Detect which cell encompasses the target text, then output its [X, Y] center coordinate. 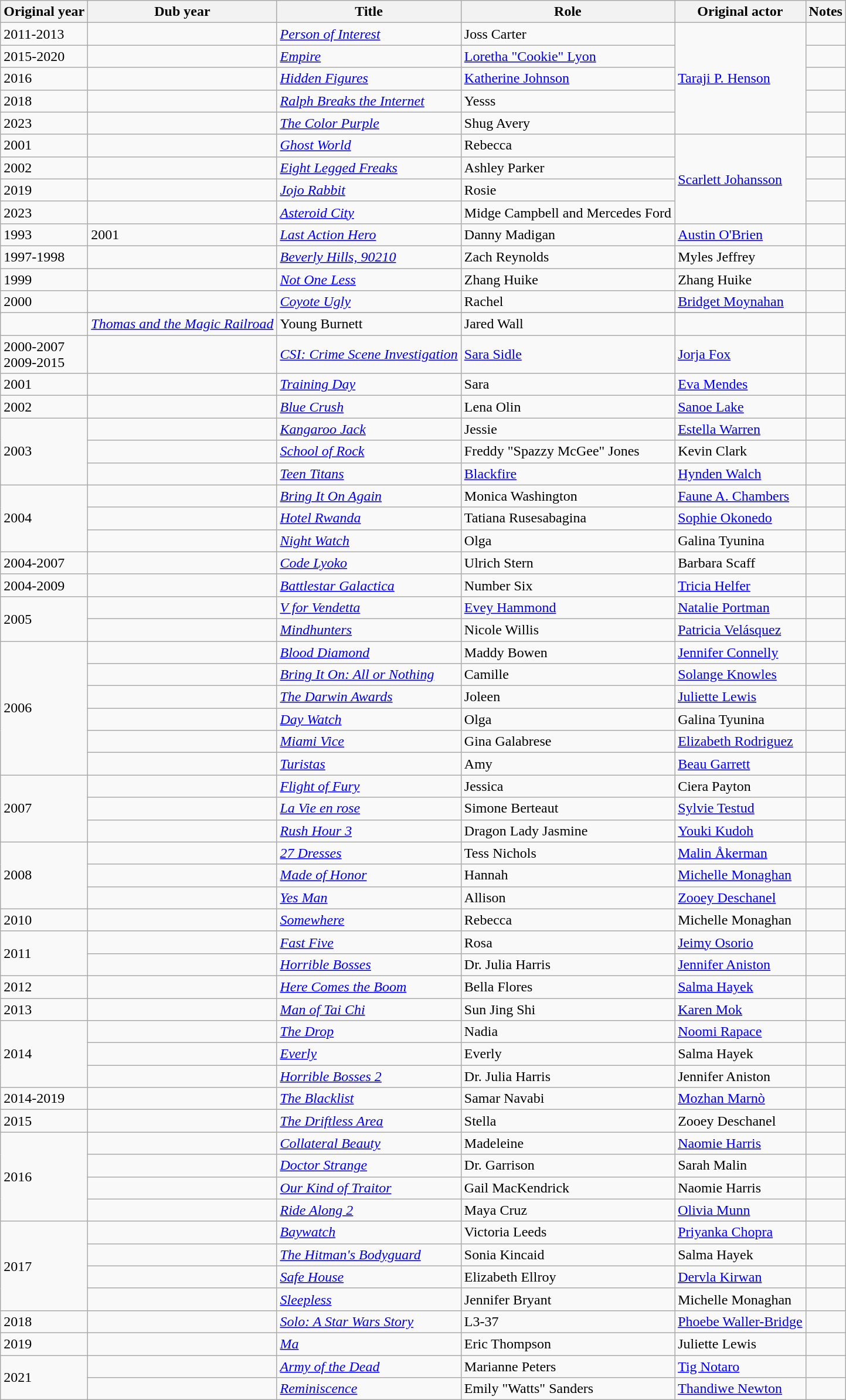
The Hitman's Bodyguard [369, 1255]
Gina Galabrese [568, 742]
Original actor [740, 12]
Sun Jing Shi [568, 1009]
The Darwin Awards [369, 697]
Title [369, 12]
V for Vendetta [369, 607]
2011 [45, 953]
Notes [825, 12]
Baywatch [369, 1232]
Bridget Moynahan [740, 302]
Sleepless [369, 1299]
Dr. Garrison [568, 1165]
Kangaroo Jack [369, 429]
Battlestar Galactica [369, 585]
2004-2007 [45, 563]
Jessie [568, 429]
1993 [45, 235]
Jeimy Osorio [740, 942]
Sylvie Testud [740, 808]
Elizabeth Ellroy [568, 1277]
Man of Tai Chi [369, 1009]
Sanoe Lake [740, 407]
27 Dresses [369, 853]
Hidden Figures [369, 79]
Camille [568, 675]
2021 [45, 1378]
2000-20072009-2015 [45, 354]
Mindhunters [369, 630]
2005 [45, 619]
Horrible Bosses [369, 964]
Jojo Rabbit [369, 190]
2012 [45, 987]
Empire [369, 56]
2010 [45, 920]
Ghost World [369, 145]
Nadia [568, 1032]
Here Comes the Boom [369, 987]
Tess Nichols [568, 853]
Doctor Strange [369, 1165]
2015 [45, 1121]
Day Watch [369, 719]
Bella Flores [568, 987]
The Blacklist [369, 1099]
Yesss [568, 101]
Maya Cruz [568, 1210]
2003 [45, 451]
Dub year [182, 12]
Flight of Fury [369, 786]
Ride Along 2 [369, 1210]
Solange Knowles [740, 675]
Thandiwe Newton [740, 1389]
Safe House [369, 1277]
Our Kind of Traitor [369, 1188]
2000 [45, 302]
Estella Warren [740, 429]
Eight Legged Freaks [369, 168]
Youki Kudoh [740, 831]
Dervla Kirwan [740, 1277]
Victoria Leeds [568, 1232]
Patricia Velásquez [740, 630]
Elizabeth Rodriguez [740, 742]
Young Burnett [369, 324]
Marianne Peters [568, 1367]
Fast Five [369, 942]
Sophie Okonedo [740, 518]
2007 [45, 808]
Last Action Hero [369, 235]
Katherine Johnson [568, 79]
Shug Avery [568, 123]
2006 [45, 708]
Tig Notaro [740, 1367]
Hynden Walch [740, 474]
Rosie [568, 190]
Madeleine [568, 1143]
Jennifer Bryant [568, 1299]
Ralph Breaks the Internet [369, 101]
Joleen [568, 697]
The Drop [369, 1032]
Olivia Munn [740, 1210]
Blue Crush [369, 407]
Dragon Lady Jasmine [568, 831]
Blood Diamond [369, 653]
Collateral Beauty [369, 1143]
2004-2009 [45, 585]
Natalie Portman [740, 607]
Monica Washington [568, 496]
Ciera Payton [740, 786]
La Vie en rose [369, 808]
2014 [45, 1054]
L3-37 [568, 1321]
Freddy "Spazzy McGee" Jones [568, 451]
2008 [45, 875]
Not One Less [369, 280]
Nicole Willis [568, 630]
Bring It On Again [369, 496]
Hannah [568, 875]
Karen Mok [740, 1009]
Kevin Clark [740, 451]
Loretha "Cookie" Lyon [568, 56]
Ma [369, 1344]
Bring It On: All or Nothing [369, 675]
Joss Carter [568, 34]
Beau Garrett [740, 764]
CSI: Crime Scene Investigation [369, 354]
Code Lyoko [369, 563]
Original year [45, 12]
Stella [568, 1121]
Jared Wall [568, 324]
Scarlett Johansson [740, 179]
Sara [568, 385]
Mozhan Marnò [740, 1099]
Gail MacKendrick [568, 1188]
Jennifer Connelly [740, 653]
Malin Åkerman [740, 853]
Maddy Bowen [568, 653]
Tricia Helfer [740, 585]
2004 [45, 518]
Ashley Parker [568, 168]
Eric Thompson [568, 1344]
Emily "Watts" Sanders [568, 1389]
1999 [45, 280]
Person of Interest [369, 34]
Amy [568, 764]
2011-2013 [45, 34]
Priyanka Chopra [740, 1232]
Jorja Fox [740, 354]
Midge Campbell and Mercedes Ford [568, 212]
Horrible Bosses 2 [369, 1076]
Sonia Kincaid [568, 1255]
Training Day [369, 385]
Noomi Rapace [740, 1032]
2015-2020 [45, 56]
Made of Honor [369, 875]
Myles Jeffrey [740, 257]
Number Six [568, 585]
Eva Mendes [740, 385]
Allison [568, 898]
The Color Purple [369, 123]
Evey Hammond [568, 607]
Jessica [568, 786]
2017 [45, 1266]
School of Rock [369, 451]
Ulrich Stern [568, 563]
Barbara Scaff [740, 563]
2013 [45, 1009]
Zach Reynolds [568, 257]
Danny Madigan [568, 235]
Rachel [568, 302]
Reminiscence [369, 1389]
Solo: A Star Wars Story [369, 1321]
Hotel Rwanda [369, 518]
Asteroid City [369, 212]
Army of the Dead [369, 1367]
Simone Berteaut [568, 808]
Yes Man [369, 898]
Beverly Hills, 90210 [369, 257]
Austin O'Brien [740, 235]
Samar Navabi [568, 1099]
Night Watch [369, 541]
Tatiana Rusesabagina [568, 518]
2014-2019 [45, 1099]
1997-1998 [45, 257]
Sara Sidle [568, 354]
Blackfire [568, 474]
Rosa [568, 942]
Thomas and the Magic Railroad [182, 324]
Phoebe Waller-Bridge [740, 1321]
Sarah Malin [740, 1165]
Miami Vice [369, 742]
The Driftless Area [369, 1121]
Coyote Ugly [369, 302]
Somewhere [369, 920]
Taraji P. Henson [740, 79]
Faune A. Chambers [740, 496]
Teen Titans [369, 474]
Role [568, 12]
Lena Olin [568, 407]
Turistas [369, 764]
Rush Hour 3 [369, 831]
